Return (x, y) of the center of cell containing provided text 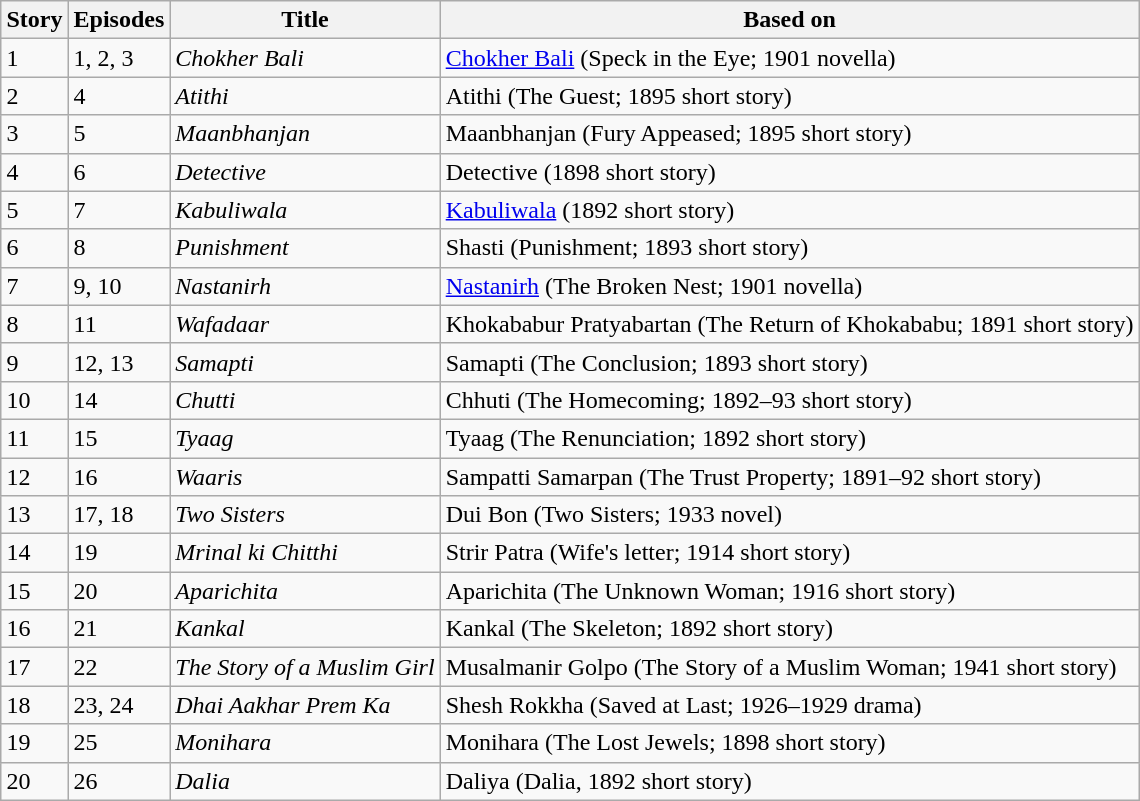
Dhai Aakhar Prem Ka (305, 705)
12, 13 (119, 362)
Based on (790, 20)
9, 10 (119, 286)
Waaris (305, 477)
10 (34, 400)
Dalia (305, 781)
22 (119, 667)
17, 18 (119, 515)
Khokababur Pratyabartan (The Return of Khokababu; 1891 short story) (790, 324)
Maanbhanjan (305, 134)
1, 2, 3 (119, 58)
Maanbhanjan (Fury Appeased; 1895 short story) (790, 134)
Strir Patra (Wife's letter; 1914 short story) (790, 553)
Dui Bon (Two Sisters; 1933 novel) (790, 515)
Title (305, 20)
Samapti (305, 362)
Wafadaar (305, 324)
Mrinal ki Chitthi (305, 553)
23, 24 (119, 705)
17 (34, 667)
Episodes (119, 20)
Nastanirh (The Broken Nest; 1901 novella) (790, 286)
26 (119, 781)
Aparichita (305, 591)
Sampatti Samarpan (The Trust Property; 1891–92 short story) (790, 477)
Kabuliwala (1892 short story) (790, 210)
Detective (1898 short story) (790, 172)
18 (34, 705)
Atithi (305, 96)
The Story of a Muslim Girl (305, 667)
Kankal (The Skeleton; 1892 short story) (790, 629)
9 (34, 362)
3 (34, 134)
Chokher Bali (305, 58)
Chokher Bali (Speck in the Eye; 1901 novella) (790, 58)
Story (34, 20)
Monihara (The Lost Jewels; 1898 short story) (790, 743)
Punishment (305, 248)
Monihara (305, 743)
Atithi (The Guest; 1895 short story) (790, 96)
Shasti (Punishment; 1893 short story) (790, 248)
Kabuliwala (305, 210)
Aparichita (The Unknown Woman; 1916 short story) (790, 591)
Musalmanir Golpo (The Story of a Muslim Woman; 1941 short story) (790, 667)
Two Sisters (305, 515)
Samapti (The Conclusion; 1893 short story) (790, 362)
Tyaag (305, 438)
13 (34, 515)
Chutti (305, 400)
25 (119, 743)
Nastanirh (305, 286)
Kankal (305, 629)
Daliya (Dalia, 1892 short story) (790, 781)
2 (34, 96)
21 (119, 629)
1 (34, 58)
Chhuti (The Homecoming; 1892–93 short story) (790, 400)
Detective (305, 172)
Tyaag (The Renunciation; 1892 short story) (790, 438)
12 (34, 477)
Shesh Rokkha (Saved at Last; 1926–1929 drama) (790, 705)
